Search for the cell housing the specified text and yield its (x, y) center coordinate. 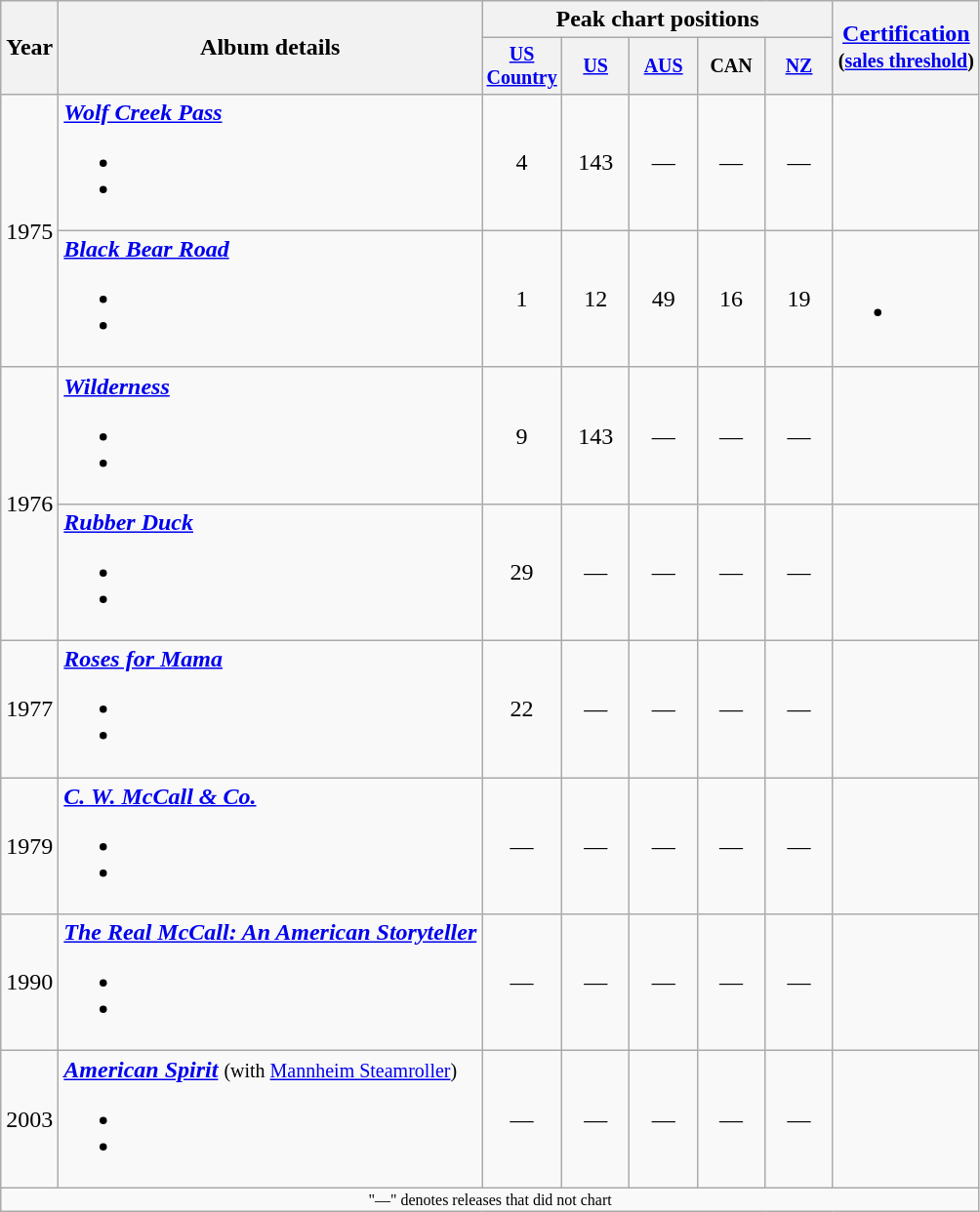
Wolf Creek Pass (270, 162)
"—" denotes releases that did not chart (490, 1199)
American Spirit (with Mannheim Steamroller) (270, 1119)
Album details (270, 48)
1977 (29, 709)
1976 (29, 504)
C. W. McCall & Co. (270, 846)
1979 (29, 846)
2003 (29, 1119)
Black Bear Road (270, 299)
16 (730, 299)
US Country (522, 66)
Certification(sales threshold) (906, 48)
The Real McCall: An American Storyteller (270, 983)
Rubber Duck (270, 572)
AUS (664, 66)
19 (798, 299)
CAN (730, 66)
NZ (798, 66)
1975 (29, 230)
12 (595, 299)
US (595, 66)
22 (522, 709)
4 (522, 162)
29 (522, 572)
49 (664, 299)
Peak chart positions (658, 20)
9 (522, 435)
Wilderness (270, 435)
Year (29, 48)
1 (522, 299)
1990 (29, 983)
Roses for Mama (270, 709)
